Identify which cell holds the provided text, then report its [X, Y] central coordinate. 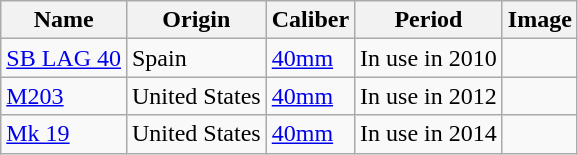
In use in 2012 [429, 96]
Origin [196, 20]
Image [540, 20]
In use in 2014 [429, 134]
SB LAG 40 [64, 58]
In use in 2010 [429, 58]
Period [429, 20]
Spain [196, 58]
Name [64, 20]
Mk 19 [64, 134]
Caliber [310, 20]
M203 [64, 96]
